Find where the given text appears and provide that cell's center as (x, y) coordinate. 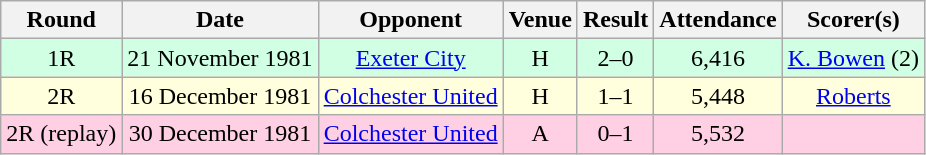
Venue (540, 20)
2R (62, 96)
1R (62, 58)
2R (replay) (62, 134)
Exeter City (410, 58)
Result (615, 20)
1–1 (615, 96)
Date (220, 20)
A (540, 134)
5,448 (718, 96)
16 December 1981 (220, 96)
21 November 1981 (220, 58)
30 December 1981 (220, 134)
5,532 (718, 134)
6,416 (718, 58)
Roberts (853, 96)
Round (62, 20)
Scorer(s) (853, 20)
0–1 (615, 134)
Attendance (718, 20)
K. Bowen (2) (853, 58)
2–0 (615, 58)
Opponent (410, 20)
